Search for the cell housing the specified text and yield its [X, Y] center coordinate. 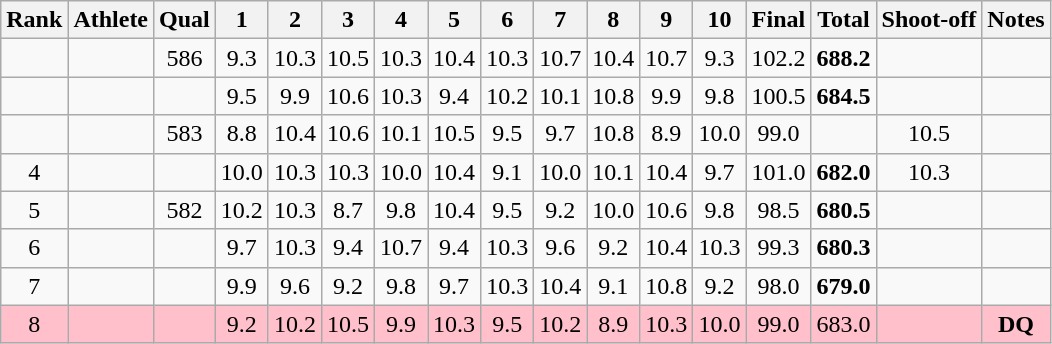
2 [294, 20]
10 [720, 20]
679.0 [844, 286]
99.3 [778, 248]
Athlete [111, 20]
98.0 [778, 286]
Rank [34, 20]
682.0 [844, 172]
Total [844, 20]
Final [778, 20]
Qual [185, 20]
8.8 [242, 134]
1 [242, 20]
680.3 [844, 248]
8.7 [348, 210]
582 [185, 210]
DQ [1016, 324]
688.2 [844, 58]
9 [666, 20]
3 [348, 20]
583 [185, 134]
684.5 [844, 96]
Shoot-off [929, 20]
101.0 [778, 172]
100.5 [778, 96]
586 [185, 58]
Notes [1016, 20]
680.5 [844, 210]
102.2 [778, 58]
683.0 [844, 324]
98.5 [778, 210]
